Return the (x, y) coordinate for the center point of the cell that contains the specified text.  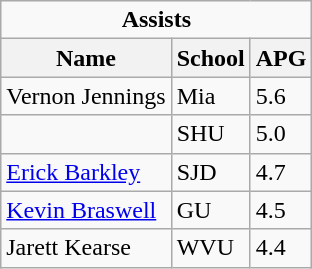
4.4 (281, 248)
4.5 (281, 210)
5.6 (281, 96)
4.7 (281, 172)
APG (281, 58)
Vernon Jennings (86, 96)
GU (210, 210)
Jarett Kearse (86, 248)
SJD (210, 172)
Kevin Braswell (86, 210)
Erick Barkley (86, 172)
Mia (210, 96)
WVU (210, 248)
Name (86, 58)
Assists (156, 20)
School (210, 58)
5.0 (281, 134)
SHU (210, 134)
